Extract the [X, Y] coordinate from the center of the cell holding the provided text.  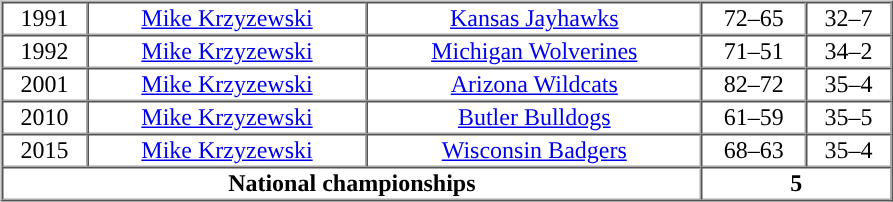
Arizona Wildcats [534, 84]
Butler Bulldogs [534, 118]
71–51 [754, 52]
2010 [44, 118]
35–5 [848, 118]
Michigan Wolverines [534, 52]
2001 [44, 84]
61–59 [754, 118]
32–7 [848, 18]
72–65 [754, 18]
68–63 [754, 150]
1991 [44, 18]
1992 [44, 52]
Wisconsin Badgers [534, 150]
2015 [44, 150]
34–2 [848, 52]
National championships [352, 184]
5 [796, 184]
82–72 [754, 84]
Kansas Jayhawks [534, 18]
